Search for the cell housing the specified text and yield its [x, y] center coordinate. 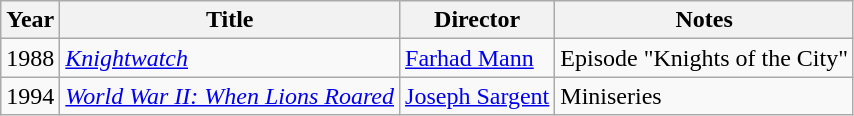
Joseph Sargent [478, 96]
Knightwatch [230, 58]
World War II: When Lions Roared [230, 96]
Miniseries [704, 96]
Director [478, 20]
Episode "Knights of the City" [704, 58]
Title [230, 20]
Farhad Mann [478, 58]
1988 [30, 58]
Year [30, 20]
1994 [30, 96]
Notes [704, 20]
